Output the (X, Y) coordinate of the center of the cell containing the given text.  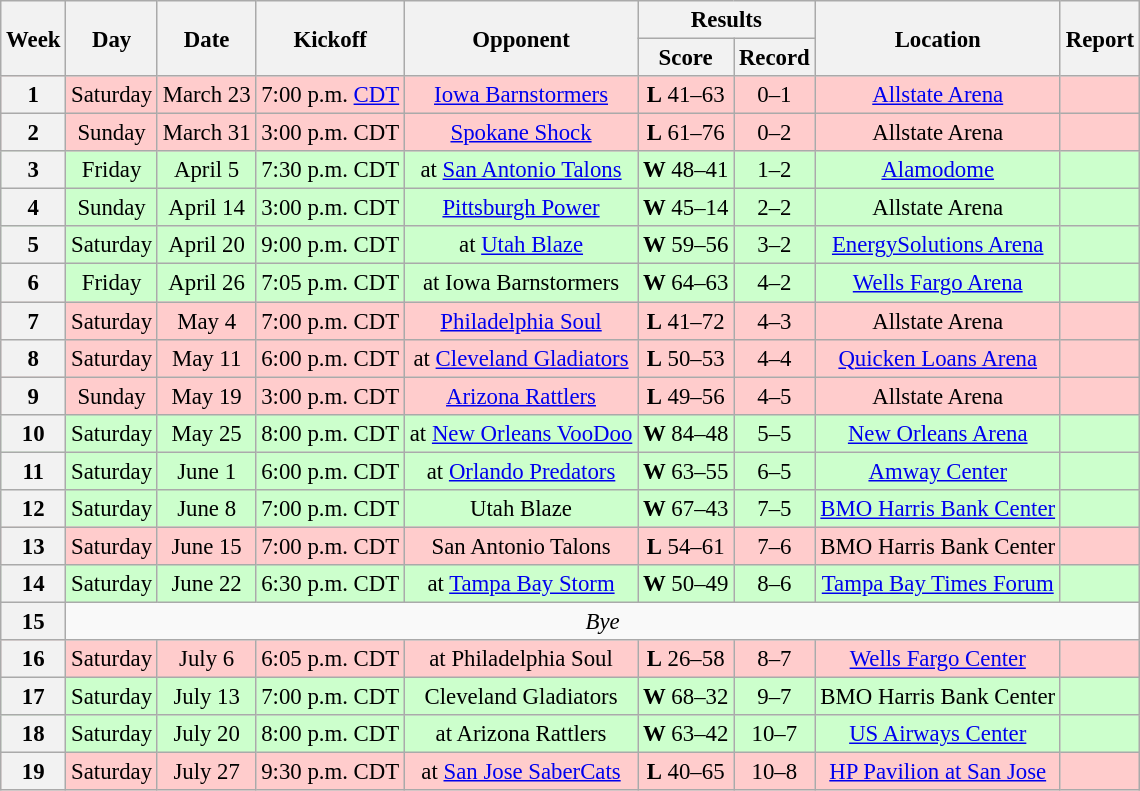
Score (686, 58)
4–2 (774, 283)
April 20 (206, 245)
Date (206, 38)
9:00 p.m. CDT (330, 245)
Bye (603, 621)
7:30 p.m. CDT (330, 170)
3 (34, 170)
11 (34, 471)
Philadelphia Soul (520, 321)
March 31 (206, 133)
Wells Fargo Arena (938, 283)
3–2 (774, 245)
Results (726, 20)
7–5 (774, 509)
7–6 (774, 546)
6 (34, 283)
16 (34, 659)
10–7 (774, 734)
at Arizona Rattlers (520, 734)
5 (34, 245)
6:30 p.m. CDT (330, 584)
June 1 (206, 471)
at Philadelphia Soul (520, 659)
5–5 (774, 433)
W 48–41 (686, 170)
Utah Blaze (520, 509)
W 64–63 (686, 283)
10 (34, 433)
Day (112, 38)
at San Antonio Talons (520, 170)
7:05 p.m. CDT (330, 283)
Alamodome (938, 170)
L 40–65 (686, 772)
June 8 (206, 509)
L 41–72 (686, 321)
L 49–56 (686, 396)
4–3 (774, 321)
Opponent (520, 38)
2–2 (774, 208)
at Utah Blaze (520, 245)
May 19 (206, 396)
0–2 (774, 133)
14 (34, 584)
1 (34, 95)
Cleveland Gladiators (520, 697)
1–2 (774, 170)
W 50–49 (686, 584)
17 (34, 697)
6:05 p.m. CDT (330, 659)
L 61–76 (686, 133)
8–7 (774, 659)
March 23 (206, 95)
EnergySolutions Arena (938, 245)
Iowa Barnstormers (520, 95)
Record (774, 58)
US Airways Center (938, 734)
12 (34, 509)
L 41–63 (686, 95)
at Cleveland Gladiators (520, 358)
June 22 (206, 584)
13 (34, 546)
July 13 (206, 697)
at Iowa Barnstormers (520, 283)
W 67–43 (686, 509)
San Antonio Talons (520, 546)
at Orlando Predators (520, 471)
W 84–48 (686, 433)
L 26–58 (686, 659)
Arizona Rattlers (520, 396)
15 (34, 621)
W 68–32 (686, 697)
6–5 (774, 471)
19 (34, 772)
May 11 (206, 358)
9:30 p.m. CDT (330, 772)
W 63–55 (686, 471)
4–5 (774, 396)
Spokane Shock (520, 133)
L 50–53 (686, 358)
18 (34, 734)
Report (1100, 38)
8 (34, 358)
HP Pavilion at San Jose (938, 772)
July 27 (206, 772)
4 (34, 208)
New Orleans Arena (938, 433)
W 63–42 (686, 734)
June 15 (206, 546)
Location (938, 38)
9–7 (774, 697)
Wells Fargo Center (938, 659)
Kickoff (330, 38)
4–4 (774, 358)
W 45–14 (686, 208)
at San Jose SaberCats (520, 772)
Tampa Bay Times Forum (938, 584)
Amway Center (938, 471)
10–8 (774, 772)
at New Orleans VooDoo (520, 433)
7 (34, 321)
July 6 (206, 659)
May 25 (206, 433)
Quicken Loans Arena (938, 358)
W 59–56 (686, 245)
Week (34, 38)
8–6 (774, 584)
L 54–61 (686, 546)
9 (34, 396)
July 20 (206, 734)
April 26 (206, 283)
April 14 (206, 208)
2 (34, 133)
0–1 (774, 95)
May 4 (206, 321)
April 5 (206, 170)
Pittsburgh Power (520, 208)
at Tampa Bay Storm (520, 584)
